Return the (X, Y) coordinate for the center point of the cell that contains the specified text.  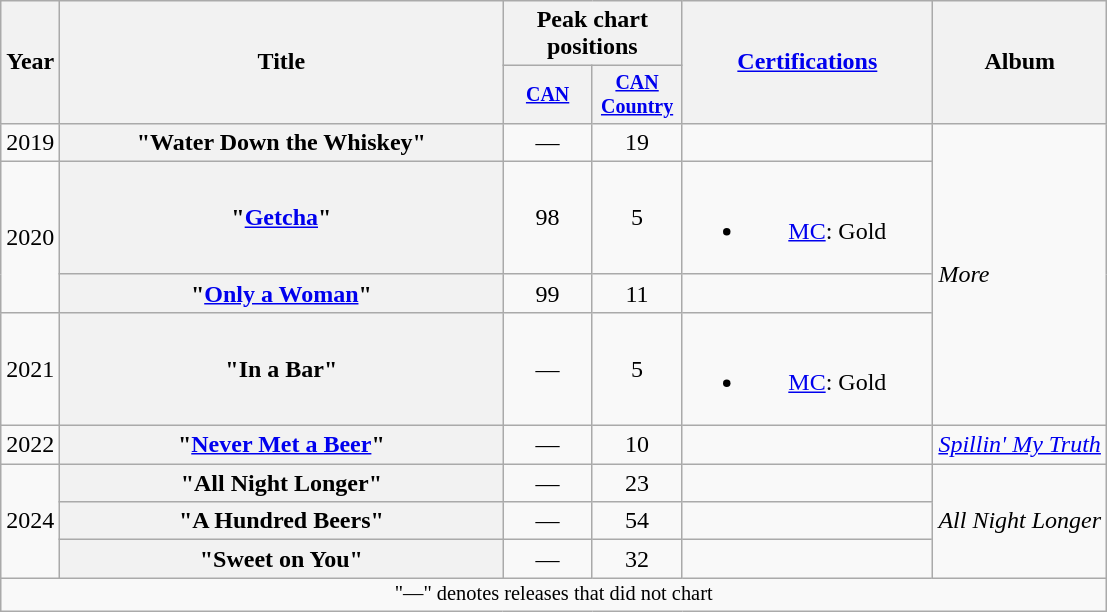
99 (548, 293)
2024 (30, 521)
"Getcha" (282, 218)
All Night Longer (1020, 521)
"Water Down the Whiskey" (282, 142)
2019 (30, 142)
98 (548, 218)
"In a Bar" (282, 368)
2021 (30, 368)
"Sweet on You" (282, 559)
"All Night Longer" (282, 483)
Peak chart positions (592, 34)
23 (636, 483)
Title (282, 62)
"—" denotes releases that did not chart (554, 595)
"A Hundred Beers" (282, 521)
"Only a Woman" (282, 293)
CAN (548, 94)
Spillin' My Truth (1020, 445)
54 (636, 521)
11 (636, 293)
Year (30, 62)
Album (1020, 62)
10 (636, 445)
19 (636, 142)
CAN Country (636, 94)
2020 (30, 236)
Certifications (808, 62)
More (1020, 274)
"Never Met a Beer" (282, 445)
2022 (30, 445)
32 (636, 559)
